Return the [X, Y] coordinate for the center point of the cell that contains the specified text.  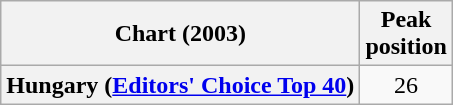
Peakposition [406, 34]
Chart (2003) [180, 34]
Hungary (Editors' Choice Top 40) [180, 85]
26 [406, 85]
